Detect which cell encompasses the target text, then output its (X, Y) center coordinate. 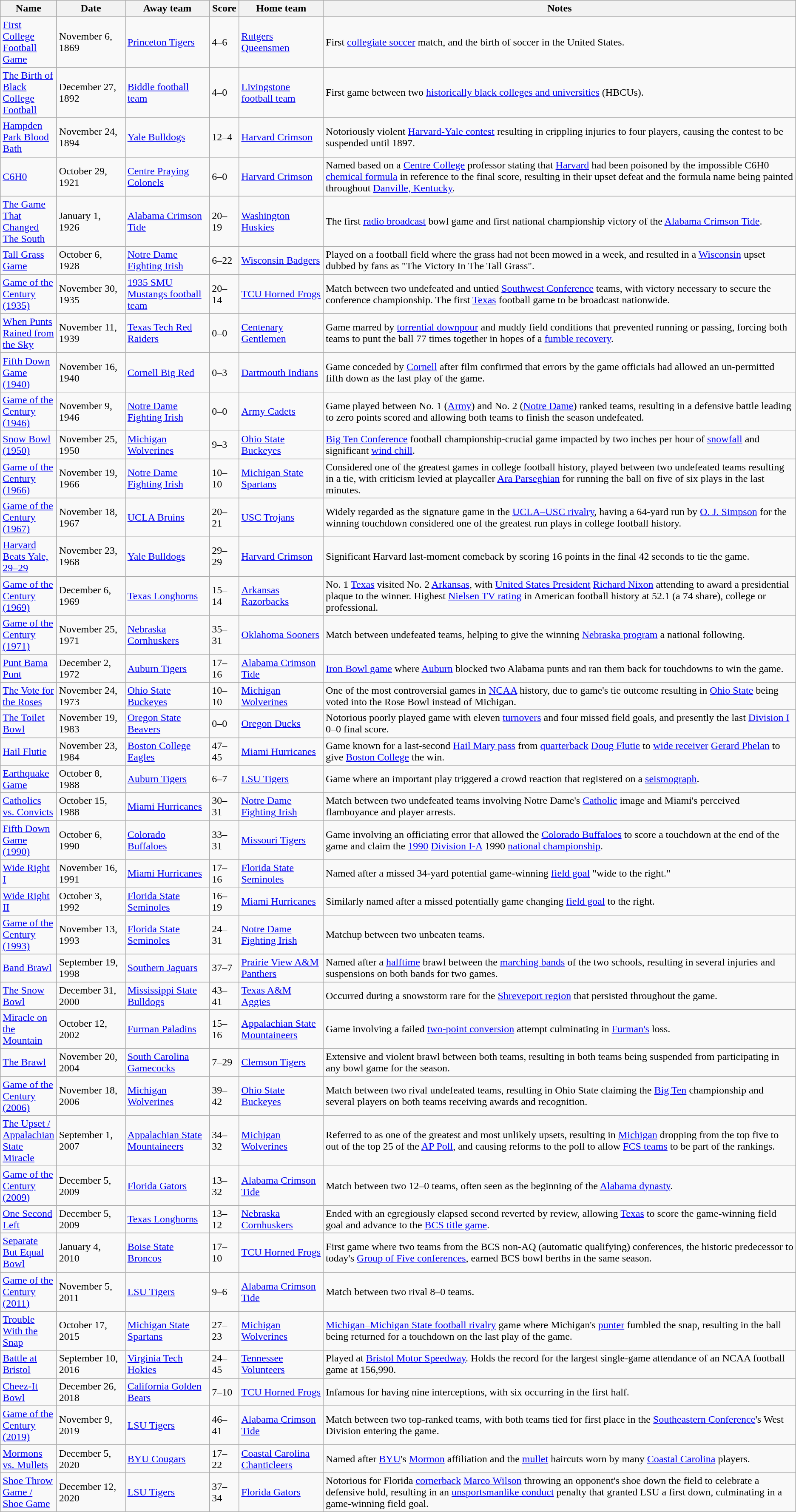
September 10, 2016 (91, 1364)
Punt Bama Punt (28, 669)
33–31 (225, 840)
34–32 (225, 1141)
November 24, 1973 (91, 696)
Army Cadets (281, 411)
Catholics vs. Convicts (28, 806)
Mormons vs. Mullets (28, 1459)
December 2, 1972 (91, 669)
Arkansas Razorbacks (281, 596)
Trouble With the Snap (28, 1331)
Match between two 12–0 teams, often seen as the beginning of the Alabama dynasty. (560, 1186)
Tennessee Volunteers (281, 1364)
October 12, 2002 (91, 1029)
November 13, 1993 (91, 934)
Game of the Century (1966) (28, 478)
December 31, 2000 (91, 995)
Match between two rival 8–0 teams. (560, 1292)
Notoriously violent Harvard-Yale contest resulting in crippling injuries to four players, causing the contest to be suspended until 1897. (560, 137)
27–23 (225, 1331)
Infamous for having nine interceptions, with six occurring in the first half. (560, 1392)
Southern Jaguars (168, 968)
Game known for a last-second Hail Mary pass from quarterback Doug Flutie to wide receiver Gerard Phelan to give Boston College the win. (560, 751)
39–42 (225, 1096)
October 29, 1921 (91, 177)
November 9, 1946 (91, 411)
California Golden Bears (168, 1392)
6–7 (225, 779)
October 3, 1992 (91, 901)
0–3 (225, 372)
Game of the Century (1969) (28, 596)
November 20, 2004 (91, 1062)
37–7 (225, 968)
20–21 (225, 518)
Game of the Century (2019) (28, 1425)
Home team (281, 9)
September 19, 1998 (91, 968)
Clemson Tigers (281, 1062)
Earthquake Game (28, 779)
Match between undefeated teams, helping to give the winning Nebraska program a national following. (560, 635)
One Second Left (28, 1219)
BYU Cougars (168, 1459)
November 5, 2011 (91, 1292)
9–6 (225, 1292)
Cornell Big Red (168, 372)
Away team (168, 9)
September 1, 2007 (91, 1141)
Battle at Bristol (28, 1364)
November 18, 1967 (91, 518)
Occurred during a snowstorm rare for the Shreveport region that persisted throughout the game. (560, 995)
Band Brawl (28, 968)
Texas Tech Red Raiders (168, 333)
Centre Praying Colonels (168, 177)
Cheez-It Bowl (28, 1392)
The Toilet Bowl (28, 724)
Iron Bowl game where Auburn blocked two Alabama punts and ran them back for touchdowns to win the game. (560, 669)
1935 SMU Mustangs football team (168, 294)
Score (225, 9)
Virginia Tech Hokies (168, 1364)
Match between two top-ranked teams, with both teams tied for first place in the Southeastern Conference's West Division entering the game. (560, 1425)
December 6, 1969 (91, 596)
Hail Flutie (28, 751)
Tall Grass Game (28, 260)
Named after a missed 34-yard potential game-winning field goal "wide to the right." (560, 874)
16–19 (225, 901)
46–41 (225, 1425)
The Upset / Appalachian State Miracle (28, 1141)
15–14 (225, 596)
Mississippi State Bulldogs (168, 995)
Boise State Broncos (168, 1253)
Missouri Tigers (281, 840)
November 11, 1939 (91, 333)
December 27, 1892 (91, 93)
47–45 (225, 751)
Match between two undefeated teams involving Notre Dame's Catholic image and Miami's perceived flamboyance and player arrests. (560, 806)
November 16, 1991 (91, 874)
Significant Harvard last-moment comeback by scoring 16 points in the final 42 seconds to tie the game. (560, 557)
November 23, 1984 (91, 751)
4–6 (225, 42)
December 5, 2020 (91, 1459)
Texas A&M Aggies (281, 995)
First collegiate soccer match, and the birth of soccer in the United States. (560, 42)
Wide Right I (28, 874)
Furman Paladins (168, 1029)
January 4, 2010 (91, 1253)
Separate But Equal Bowl (28, 1253)
Princeton Tigers (168, 42)
17–10 (225, 1253)
October 6, 1990 (91, 840)
Game of the Century (1946) (28, 411)
Coastal Carolina Chanticleers (281, 1459)
24–45 (225, 1364)
UCLA Bruins (168, 518)
37–34 (225, 1492)
13–12 (225, 1219)
Livingstone football team (281, 93)
Game where an important play triggered a crowd reaction that registered on a seismograph. (560, 779)
Oklahoma Sooners (281, 635)
24–31 (225, 934)
13–32 (225, 1186)
Similarly named after a missed potentially game changing field goal to the right. (560, 901)
Game of the Century (2006) (28, 1096)
Wide Right II (28, 901)
November 25, 1950 (91, 445)
Fifth Down Game (1990) (28, 840)
When Punts Rained from the Sky (28, 333)
Rutgers Queensmen (281, 42)
The Birth of Black College Football (28, 93)
Game of the Century (1993) (28, 934)
November 30, 1935 (91, 294)
Notorious poorly played game with eleven turnovers and four missed field goals, and presently the last Division I 0–0 final score. (560, 724)
Dartmouth Indians (281, 372)
Big Ten Conference football championship-crucial game impacted by two inches per hour of snowfall and significant wind chill. (560, 445)
November 25, 1971 (91, 635)
Washington Huskies (281, 221)
17–22 (225, 1459)
6–22 (225, 260)
Ended with an egregiously elapsed second reverted by review, allowing Texas to score the game-winning field goal and advance to the BCS title game. (560, 1219)
Name (28, 9)
The Snow Bowl (28, 995)
35–31 (225, 635)
7–29 (225, 1062)
First College Football Game (28, 42)
Game of the Century (2011) (28, 1292)
6–0 (225, 177)
South Carolina Gamecocks (168, 1062)
Miracle on the Mountain (28, 1029)
Oregon State Beavers (168, 724)
Harvard Beats Yale, 29–29 (28, 557)
November 19, 1983 (91, 724)
Date (91, 9)
Shoe Throw Game / Shoe Game (28, 1492)
USC Trojans (281, 518)
The Vote for the Roses (28, 696)
December 26, 2018 (91, 1392)
November 16, 1940 (91, 372)
Prairie View A&M Panthers (281, 968)
Game of the Century (1971) (28, 635)
4–0 (225, 93)
Wisconsin Badgers (281, 260)
Biddle football team (168, 93)
Colorado Buffaloes (168, 840)
The Game That Changed The South (28, 221)
First game between two historically black colleges and universities (HBCUs). (560, 93)
Hampden Park Blood Bath (28, 137)
November 24, 1894 (91, 137)
November 23, 1968 (91, 557)
Named after BYU's Mormon affiliation and the mullet haircuts worn by many Coastal Carolina players. (560, 1459)
October 8, 1988 (91, 779)
C6H0 (28, 177)
November 9, 2019 (91, 1425)
Oregon Ducks (281, 724)
7–10 (225, 1392)
Game of the Century (1935) (28, 294)
October 15, 1988 (91, 806)
Extensive and violent brawl between both teams, resulting in both teams being suspended from participating in any bowl game for the season. (560, 1062)
20–14 (225, 294)
Snow Bowl (1950) (28, 445)
30–31 (225, 806)
15–16 (225, 1029)
October 6, 1928 (91, 260)
Game of the Century (1967) (28, 518)
Game of the Century (2009) (28, 1186)
November 19, 1966 (91, 478)
Fifth Down Game (1940) (28, 372)
Boston College Eagles (168, 751)
November 18, 2006 (91, 1096)
9–3 (225, 445)
Game involving a failed two-point conversion attempt culminating in Furman's loss. (560, 1029)
29–29 (225, 557)
January 1, 1926 (91, 221)
The Brawl (28, 1062)
Matchup between two unbeaten teams. (560, 934)
November 6, 1869 (91, 42)
Played at Bristol Motor Speedway. Holds the record for the largest single-game attendance of an NCAA football game at 156,990. (560, 1364)
20–19 (225, 221)
12–4 (225, 137)
December 12, 2020 (91, 1492)
October 17, 2015 (91, 1331)
Game conceded by Cornell after film confirmed that errors by the game officials had allowed an un-permitted fifth down as the last play of the game. (560, 372)
Centenary Gentlemen (281, 333)
The first radio broadcast bowl game and first national championship victory of the Alabama Crimson Tide. (560, 221)
43–41 (225, 995)
Notes (560, 9)
